Return the [x, y] coordinate for the center point of the cell that contains the specified text.  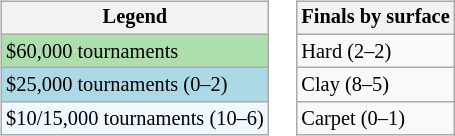
$60,000 tournaments [134, 51]
Clay (8–5) [375, 85]
Finals by surface [375, 18]
Carpet (0–1) [375, 119]
Legend [134, 18]
$25,000 tournaments (0–2) [134, 85]
$10/15,000 tournaments (10–6) [134, 119]
Hard (2–2) [375, 51]
